Scan for the cell matching the given text and deliver its [x, y] coordinate at center. 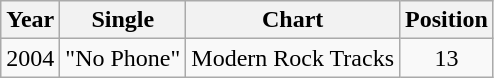
Single [123, 20]
"No Phone" [123, 58]
2004 [30, 58]
Position [447, 20]
13 [447, 58]
Year [30, 20]
Modern Rock Tracks [293, 58]
Chart [293, 20]
